Search for the cell housing the specified text and yield its (X, Y) center coordinate. 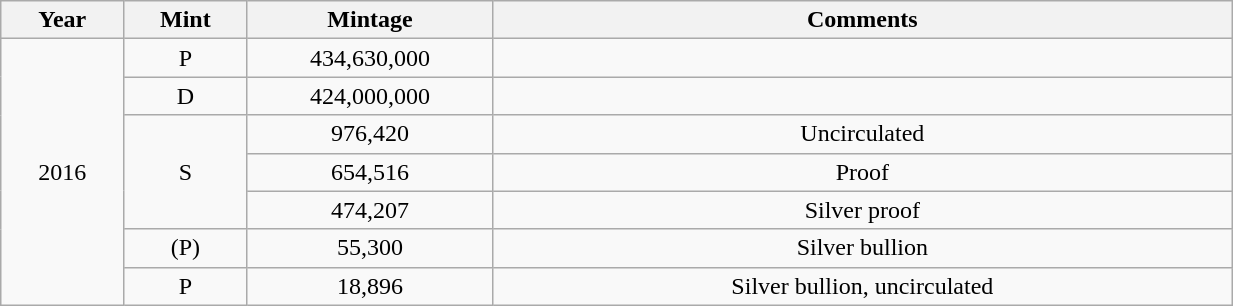
D (186, 96)
Mintage (370, 20)
55,300 (370, 248)
18,896 (370, 286)
434,630,000 (370, 58)
Proof (862, 172)
976,420 (370, 134)
Comments (862, 20)
654,516 (370, 172)
Silver bullion (862, 248)
S (186, 172)
Silver bullion, uncirculated (862, 286)
424,000,000 (370, 96)
Year (62, 20)
2016 (62, 172)
Silver proof (862, 210)
Mint (186, 20)
474,207 (370, 210)
(P) (186, 248)
Uncirculated (862, 134)
